Capture the cell that displays the provided text and extract its [x, y] central coordinate. 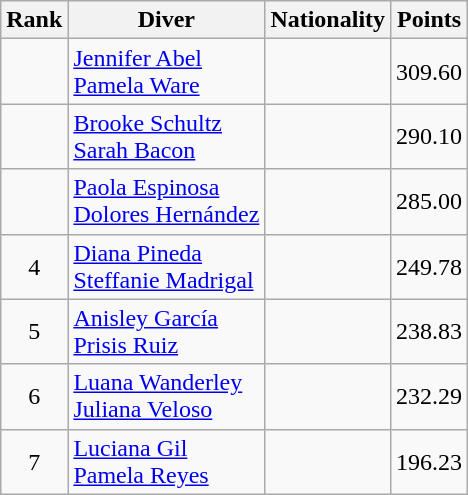
Diver [166, 20]
7 [34, 462]
Diana PinedaSteffanie Madrigal [166, 266]
Paola EspinosaDolores Hernández [166, 202]
Luana WanderleyJuliana Veloso [166, 396]
232.29 [430, 396]
285.00 [430, 202]
290.10 [430, 136]
4 [34, 266]
Jennifer AbelPamela Ware [166, 72]
Rank [34, 20]
196.23 [430, 462]
Points [430, 20]
249.78 [430, 266]
238.83 [430, 332]
Anisley GarcíaPrisis Ruiz [166, 332]
5 [34, 332]
6 [34, 396]
Luciana GilPamela Reyes [166, 462]
309.60 [430, 72]
Brooke SchultzSarah Bacon [166, 136]
Nationality [328, 20]
